Pinpoint the cell where the given text exists, returning its [x, y] midpoint coordinate. 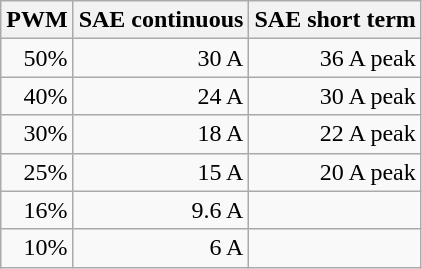
16% [37, 210]
SAE continuous [161, 20]
15 A [161, 172]
PWM [37, 20]
20 A peak [335, 172]
10% [37, 248]
22 A peak [335, 134]
36 A peak [335, 58]
24 A [161, 96]
30% [37, 134]
18 A [161, 134]
50% [37, 58]
40% [37, 96]
6 A [161, 248]
30 A peak [335, 96]
SAE short term [335, 20]
9.6 A [161, 210]
30 A [161, 58]
25% [37, 172]
